Provide the (X, Y) coordinate of the cell's center where the given text is located.  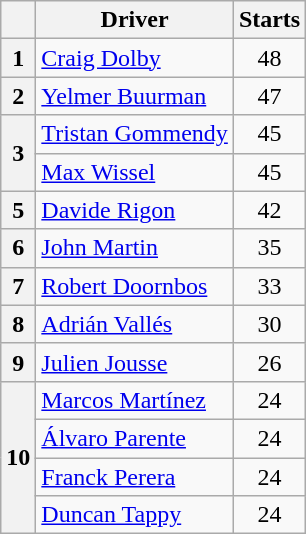
2 (18, 96)
Franck Perera (135, 477)
8 (18, 324)
Max Wissel (135, 172)
42 (269, 210)
47 (269, 96)
Craig Dolby (135, 58)
6 (18, 248)
Driver (135, 20)
10 (18, 457)
Duncan Tappy (135, 515)
Davide Rigon (135, 210)
Robert Doornbos (135, 286)
35 (269, 248)
Yelmer Buurman (135, 96)
Tristan Gommendy (135, 134)
Álvaro Parente (135, 438)
1 (18, 58)
Marcos Martínez (135, 400)
5 (18, 210)
3 (18, 153)
Julien Jousse (135, 362)
48 (269, 58)
26 (269, 362)
Adrián Vallés (135, 324)
30 (269, 324)
33 (269, 286)
9 (18, 362)
7 (18, 286)
John Martin (135, 248)
Starts (269, 20)
